Determine the (x, y) coordinate at the center of the cell enclosing the given text.  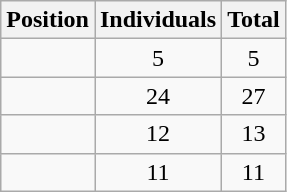
27 (254, 96)
Individuals (158, 20)
13 (254, 134)
24 (158, 96)
Position (48, 20)
12 (158, 134)
Total (254, 20)
